Find where the given text appears and provide that cell's center as [X, Y] coordinate. 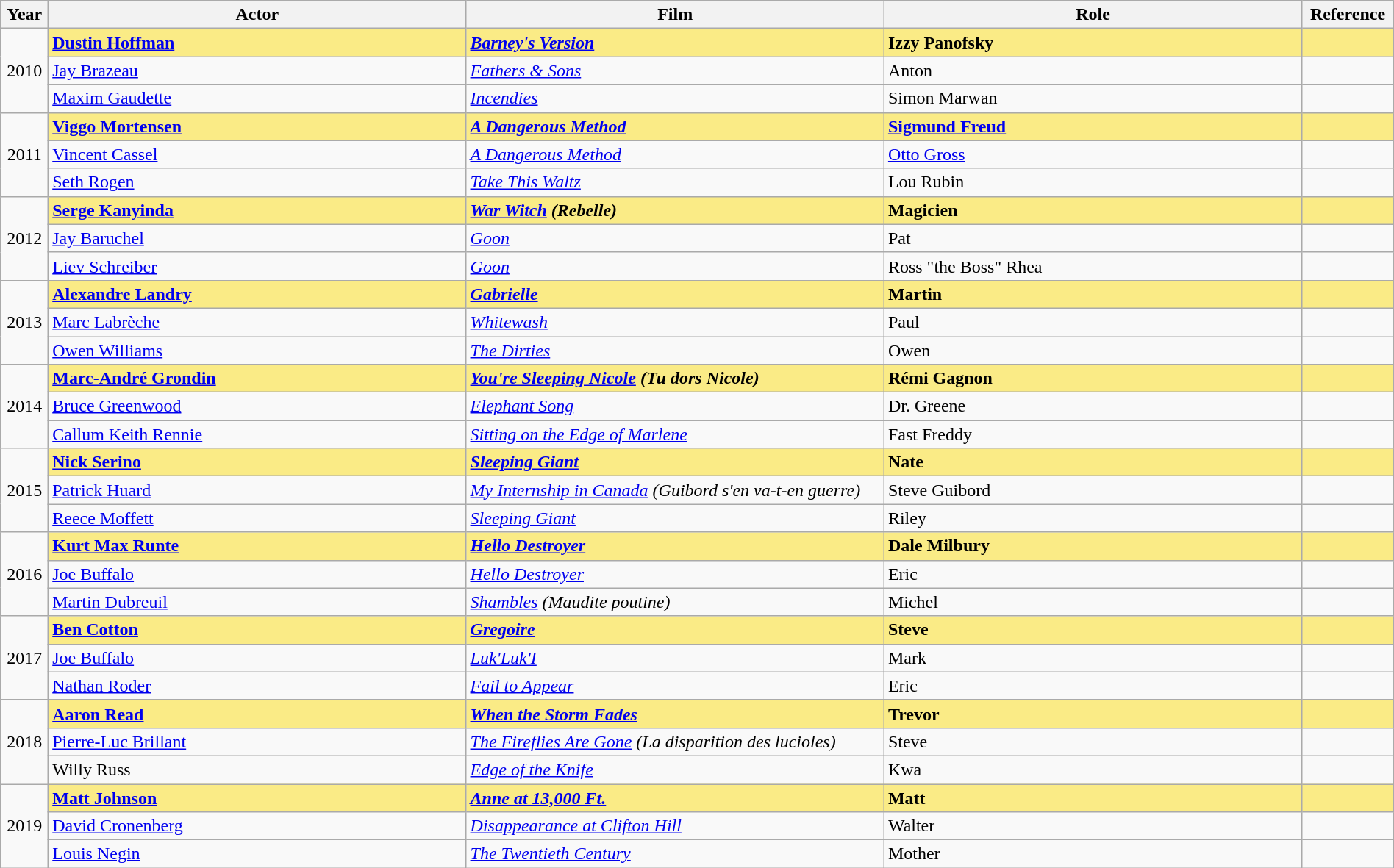
Steve Guibord [1093, 490]
Nate [1093, 462]
Michel [1093, 602]
Marc-André Grondin [257, 379]
My Internship in Canada (Guibord s'en va-t-en guerre) [675, 490]
Film [675, 15]
Alexandre Landry [257, 294]
Martin [1093, 294]
Rémi Gagnon [1093, 379]
Jay Baruchel [257, 238]
Vincent Cassel [257, 154]
Patrick Huard [257, 490]
2011 [25, 154]
Elephant Song [675, 406]
Luk'Luk'I [675, 658]
Maxim Gaudette [257, 98]
Anne at 13,000 Ft. [675, 797]
2015 [25, 490]
Otto Gross [1093, 154]
Mother [1093, 854]
Whitewash [675, 322]
Sitting on the Edge of Marlene [675, 434]
Viggo Mortensen [257, 126]
Owen Williams [257, 351]
2012 [25, 238]
Dr. Greene [1093, 406]
Dale Milbury [1093, 546]
Riley [1093, 518]
Gabrielle [675, 294]
Actor [257, 15]
Simon Marwan [1093, 98]
Marc Labrèche [257, 322]
Year [25, 15]
Trevor [1093, 714]
Pierre-Luc Brillant [257, 742]
Reece Moffett [257, 518]
Aaron Read [257, 714]
Ben Cotton [257, 630]
Serge Kanyinda [257, 210]
Paul [1093, 322]
Barney's Version [675, 43]
Callum Keith Rennie [257, 434]
2019 [25, 825]
Incendies [675, 98]
Fast Freddy [1093, 434]
Louis Negin [257, 854]
Ross "the Boss" Rhea [1093, 266]
Anton [1093, 71]
Izzy Panofsky [1093, 43]
Pat [1093, 238]
2013 [25, 322]
David Cronenberg [257, 826]
The Fireflies Are Gone (La disparition des lucioles) [675, 742]
Willy Russ [257, 770]
You're Sleeping Nicole (Tu dors Nicole) [675, 379]
War Witch (Rebelle) [675, 210]
Shambles (Maudite poutine) [675, 602]
Edge of the Knife [675, 770]
Reference [1348, 15]
Nathan Roder [257, 686]
Jay Brazeau [257, 71]
Matt Johnson [257, 797]
2016 [25, 574]
2017 [25, 658]
Owen [1093, 351]
Mark [1093, 658]
Liev Schreiber [257, 266]
Disappearance at Clifton Hill [675, 826]
Fail to Appear [675, 686]
Matt [1093, 797]
Take This Waltz [675, 182]
Lou Rubin [1093, 182]
Seth Rogen [257, 182]
Dustin Hoffman [257, 43]
When the Storm Fades [675, 714]
Kurt Max Runte [257, 546]
Bruce Greenwood [257, 406]
Fathers & Sons [675, 71]
Martin Dubreuil [257, 602]
Role [1093, 15]
The Twentieth Century [675, 854]
2014 [25, 406]
Kwa [1093, 770]
Nick Serino [257, 462]
Magicien [1093, 210]
2010 [25, 71]
Sigmund Freud [1093, 126]
The Dirties [675, 351]
Walter [1093, 826]
Gregoire [675, 630]
2018 [25, 742]
